Provide the (X, Y) coordinate of the cell's center where the given text is located.  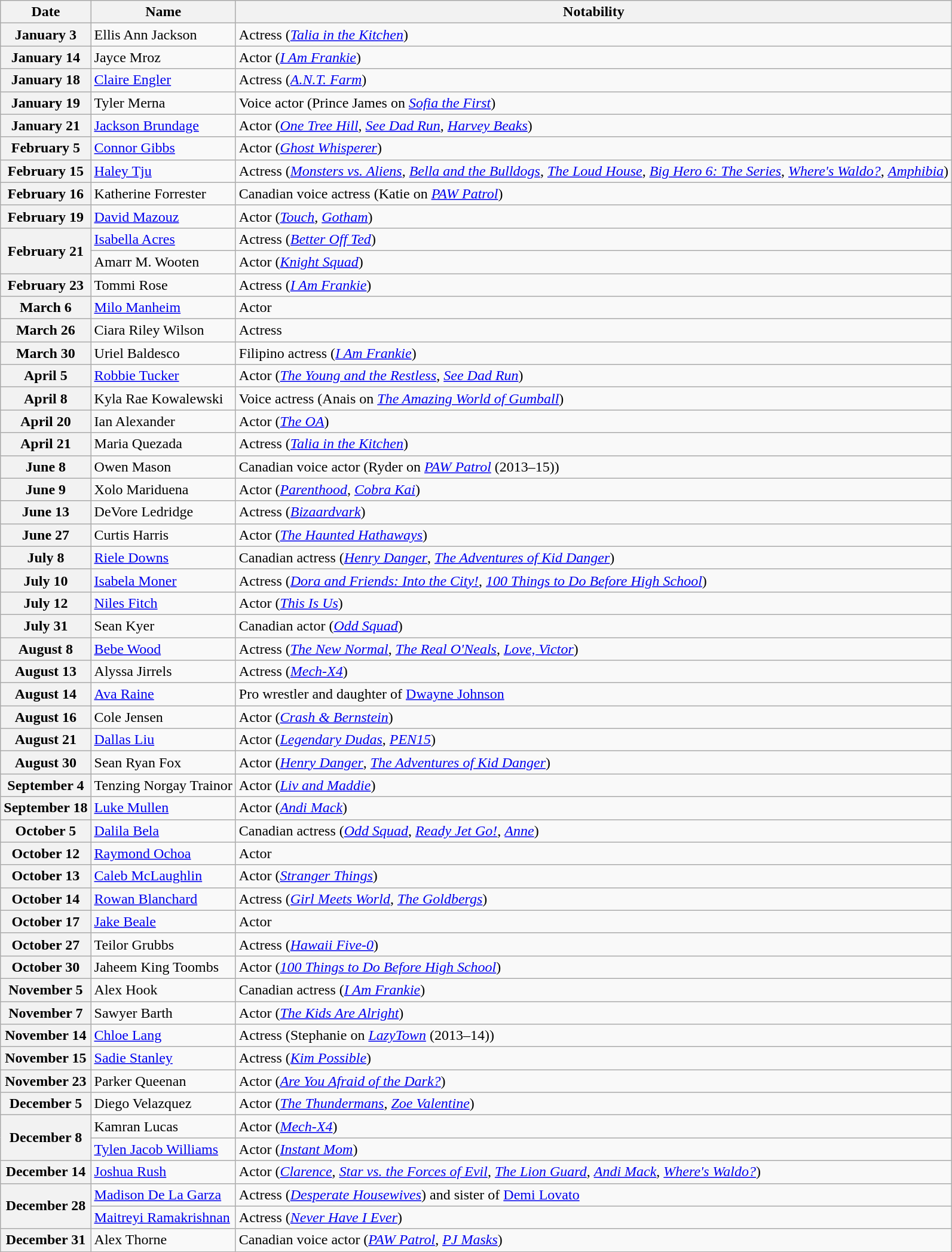
Filipino actress (I Am Frankie) (593, 353)
Actor (Crash & Bernstein) (593, 717)
Owen Mason (163, 467)
Jackson Brundage (163, 125)
February 21 (45, 250)
David Mazouz (163, 216)
Robbie Tucker (163, 376)
June 27 (45, 535)
June 8 (45, 467)
November 23 (45, 1081)
January 21 (45, 125)
Actor (This Is Us) (593, 603)
Cole Jensen (163, 717)
Katherine Forrester (163, 194)
Curtis Harris (163, 535)
Actor (Touch, Gotham) (593, 216)
Dalila Bela (163, 831)
April 5 (45, 376)
October 27 (45, 944)
Canadian actor (Odd Squad) (593, 626)
Actor (Legendary Dudas, PEN15) (593, 740)
April 21 (45, 444)
June 13 (45, 512)
Actress (593, 330)
Luke Mullen (163, 808)
November 5 (45, 990)
Alex Thorne (163, 1240)
Voice actor (Prince James on Sofia the First) (593, 103)
July 31 (45, 626)
Actor (100 Things to Do Before High School) (593, 967)
Actor (One Tree Hill, See Dad Run, Harvey Beaks) (593, 125)
Kamran Lucas (163, 1127)
Actress (Kim Possible) (593, 1058)
August 21 (45, 740)
Madison De La Garza (163, 1195)
October 14 (45, 899)
September 4 (45, 785)
October 17 (45, 922)
Isabela Moner (163, 580)
Actor (Andi Mack) (593, 808)
Ciara Riley Wilson (163, 330)
Isabella Acres (163, 239)
March 26 (45, 330)
Actor (Are You Afraid of the Dark?) (593, 1081)
Actor (Liv and Maddie) (593, 785)
Bebe Wood (163, 648)
Maria Quezada (163, 444)
August 16 (45, 717)
Kyla Rae Kowalewski (163, 399)
Niles Fitch (163, 603)
December 28 (45, 1206)
Tylen Jacob Williams (163, 1149)
January 18 (45, 80)
Actor (The Haunted Hathaways) (593, 535)
Actor (Knight Squad) (593, 262)
DeVore Ledridge (163, 512)
Alyssa Jirrels (163, 672)
Actor (Parenthood, Cobra Kai) (593, 489)
Sean Ryan Fox (163, 763)
December 14 (45, 1172)
Actor (Stranger Things) (593, 876)
November 14 (45, 1036)
January 3 (45, 35)
Actor (The Thundermans, Zoe Valentine) (593, 1104)
December 5 (45, 1104)
February 5 (45, 148)
Actress (Dora and Friends: Into the City!, 100 Things to Do Before High School) (593, 580)
Ava Raine (163, 694)
Chloe Lang (163, 1036)
Actor (Clarence, Star vs. the Forces of Evil, The Lion Guard, Andi Mack, Where's Waldo?) (593, 1172)
Actress (Stephanie on LazyTown (2013–14)) (593, 1036)
Actress (Better Off Ted) (593, 239)
Diego Velazquez (163, 1104)
Tyler Merna (163, 103)
Sadie Stanley (163, 1058)
Actor (The OA) (593, 421)
Actress (Girl Meets World, The Goldbergs) (593, 899)
Actress (I Am Frankie) (593, 285)
Notability (593, 12)
Canadian voice actor (PAW Patrol, PJ Masks) (593, 1240)
Ian Alexander (163, 421)
Actress (Mech-X4) (593, 672)
Sawyer Barth (163, 1013)
Actress (Hawaii Five-0) (593, 944)
Actress (The New Normal, The Real O'Neals, Love, Victor) (593, 648)
August 30 (45, 763)
Actress (Monsters vs. Aliens, Bella and the Bulldogs, The Loud House, Big Hero 6: The Series, Where's Waldo?, Amphibia) (593, 171)
Jake Beale (163, 922)
January 19 (45, 103)
Amarr M. Wooten (163, 262)
Actor (Mech-X4) (593, 1127)
March 6 (45, 308)
February 23 (45, 285)
Voice actress (Anais on The Amazing World of Gumball) (593, 399)
June 9 (45, 489)
Canadian voice actor (Ryder on PAW Patrol (2013–15)) (593, 467)
July 10 (45, 580)
Name (163, 12)
February 15 (45, 171)
Caleb McLaughlin (163, 876)
December 8 (45, 1138)
Actress (Bizaardvark) (593, 512)
November 15 (45, 1058)
February 16 (45, 194)
Jaheem King Toombs (163, 967)
October 12 (45, 853)
Actress (A.N.T. Farm) (593, 80)
Milo Manheim (163, 308)
Actor (Instant Mom) (593, 1149)
Canadian actress (I Am Frankie) (593, 990)
Canadian actress (Odd Squad, Ready Jet Go!, Anne) (593, 831)
Pro wrestler and daughter of Dwayne Johnson (593, 694)
October 5 (45, 831)
October 30 (45, 967)
Ellis Ann Jackson (163, 35)
April 20 (45, 421)
Jayce Mroz (163, 57)
Claire Engler (163, 80)
Joshua Rush (163, 1172)
Date (45, 12)
Rowan Blanchard (163, 899)
Parker Queenan (163, 1081)
October 13 (45, 876)
Actress (Never Have I Ever) (593, 1217)
July 8 (45, 558)
Teilor Grubbs (163, 944)
July 12 (45, 603)
Maitreyi Ramakrishnan (163, 1217)
Riele Downs (163, 558)
December 31 (45, 1240)
Actor (The Young and the Restless, See Dad Run) (593, 376)
Canadian voice actress (Katie on PAW Patrol) (593, 194)
August 13 (45, 672)
Alex Hook (163, 990)
Uriel Baldesco (163, 353)
Haley Tju (163, 171)
Xolo Mariduena (163, 489)
Tenzing Norgay Trainor (163, 785)
January 14 (45, 57)
August 8 (45, 648)
August 14 (45, 694)
Sean Kyer (163, 626)
Actor (Ghost Whisperer) (593, 148)
Canadian actress (Henry Danger, The Adventures of Kid Danger) (593, 558)
September 18 (45, 808)
Actress (Desperate Housewives) and sister of Demi Lovato (593, 1195)
April 8 (45, 399)
Actor (Henry Danger, The Adventures of Kid Danger) (593, 763)
Connor Gibbs (163, 148)
Dallas Liu (163, 740)
Raymond Ochoa (163, 853)
Actor (The Kids Are Alright) (593, 1013)
Tommi Rose (163, 285)
February 19 (45, 216)
March 30 (45, 353)
November 7 (45, 1013)
Actor (I Am Frankie) (593, 57)
